Output the (X, Y) coordinate of the center of the cell containing the given text.  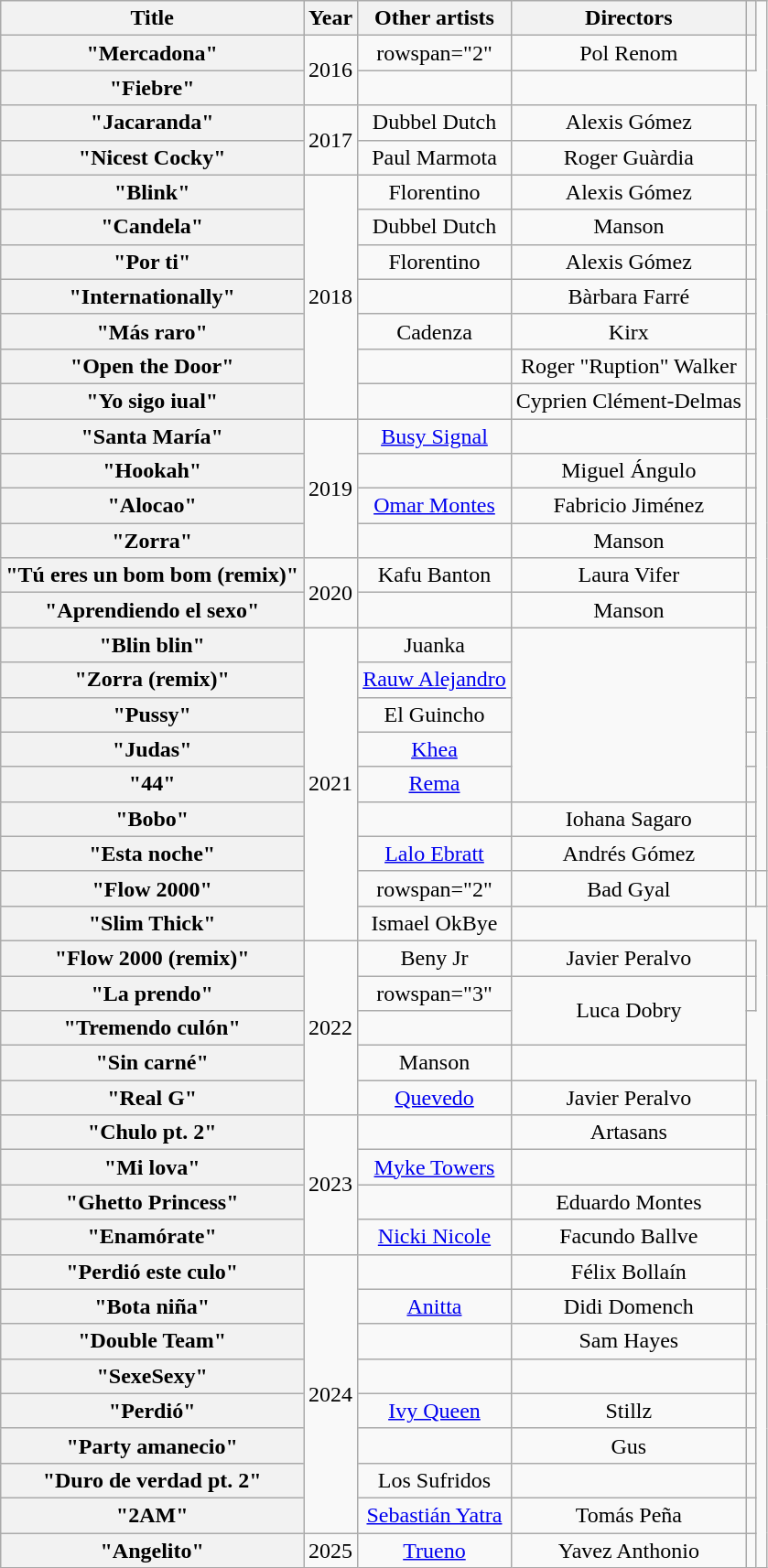
Myke Towers (435, 1167)
"2AM" (152, 1515)
"SexeSexy" (152, 1376)
"44" (152, 784)
"Mi lova" (152, 1167)
Juanka (435, 645)
"Internationally" (152, 296)
"Ghetto Princess" (152, 1202)
"Jacaranda" (152, 123)
"Duro de verdad pt. 2" (152, 1480)
2022 (331, 1027)
Stillz (628, 1411)
El Guincho (435, 714)
"Fiebre" (152, 88)
Luca Dobry (628, 1010)
Didi Domench (628, 1306)
"Mercadona" (152, 53)
2017 (331, 140)
"Bobo" (152, 819)
Félix Bollaín (628, 1272)
Eduardo Montes (628, 1202)
Anitta (435, 1306)
Iohana Sagaro (628, 819)
Nicki Nicole (435, 1237)
"Blink" (152, 192)
Sam Hayes (628, 1341)
"Más raro" (152, 331)
"Judas" (152, 749)
"Angelito" (152, 1551)
Kirx (628, 331)
"Zorra" (152, 541)
Roger "Ruption" Walker (628, 366)
"Nicest Cocky" (152, 157)
"Por ti" (152, 262)
"Sin carné" (152, 1063)
"Aprendiendo el sexo" (152, 610)
"Esta noche" (152, 854)
"Zorra (remix)" (152, 680)
"Party amanecio" (152, 1445)
Other artists (435, 18)
"Perdió este culo" (152, 1272)
Quevedo (435, 1098)
Sebastián Yatra (435, 1515)
Tomás Peña (628, 1515)
2021 (331, 785)
2019 (331, 489)
"La prendo" (152, 993)
Bàrbara Farré (628, 296)
"Enamórate" (152, 1237)
Beny Jr (435, 958)
Busy Signal (435, 436)
Ivy Queen (435, 1411)
"Yo sigo iual" (152, 401)
Trueno (435, 1551)
"Flow 2000" (152, 888)
Rema (435, 784)
Khea (435, 749)
2016 (331, 70)
Cadenza (435, 331)
"Candela" (152, 227)
Los Sufridos (435, 1480)
Rauw Alejandro (435, 680)
Laura Vifer (628, 575)
Directors (628, 18)
"Chulo pt. 2" (152, 1133)
"Real G" (152, 1098)
Roger Guàrdia (628, 157)
"Flow 2000 (remix)" (152, 958)
"Bota niña" (152, 1306)
"Double Team" (152, 1341)
"Hookah" (152, 471)
Kafu Banton (435, 575)
2018 (331, 296)
2023 (331, 1185)
Title (152, 18)
Gus (628, 1445)
Omar Montes (435, 506)
"Pussy" (152, 714)
"Santa María" (152, 436)
2024 (331, 1393)
"Slim Thick" (152, 923)
rowspan="3" (435, 993)
Artasans (628, 1133)
"Blin blin" (152, 645)
Yavez Anthonio (628, 1551)
"Open the Door" (152, 366)
"Perdió" (152, 1411)
2020 (331, 593)
Year (331, 18)
"Alocao" (152, 506)
Facundo Ballve (628, 1237)
2025 (331, 1551)
"Tremendo culón" (152, 1028)
Lalo Ebratt (435, 854)
Cyprien Clément-Delmas (628, 401)
Andrés Gómez (628, 854)
Miguel Ángulo (628, 471)
Paul Marmota (435, 157)
Pol Renom (628, 53)
Bad Gyal (628, 888)
Ismael OkBye (435, 923)
Fabricio Jiménez (628, 506)
"Tú eres un bom bom (remix)" (152, 575)
